Find where the given text appears and provide that cell's center as [x, y] coordinate. 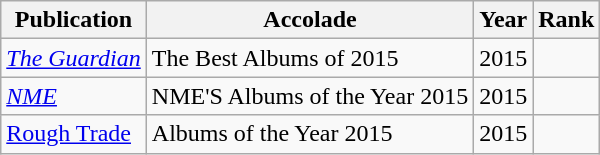
Year [504, 20]
Rank [566, 20]
NME'S Albums of the Year 2015 [310, 96]
Albums of the Year 2015 [310, 134]
The Best Albums of 2015 [310, 58]
Publication [74, 20]
NME [74, 96]
The Guardian [74, 58]
Accolade [310, 20]
Rough Trade [74, 134]
